From the cell containing the given text, extract its center point as (x, y) coordinate. 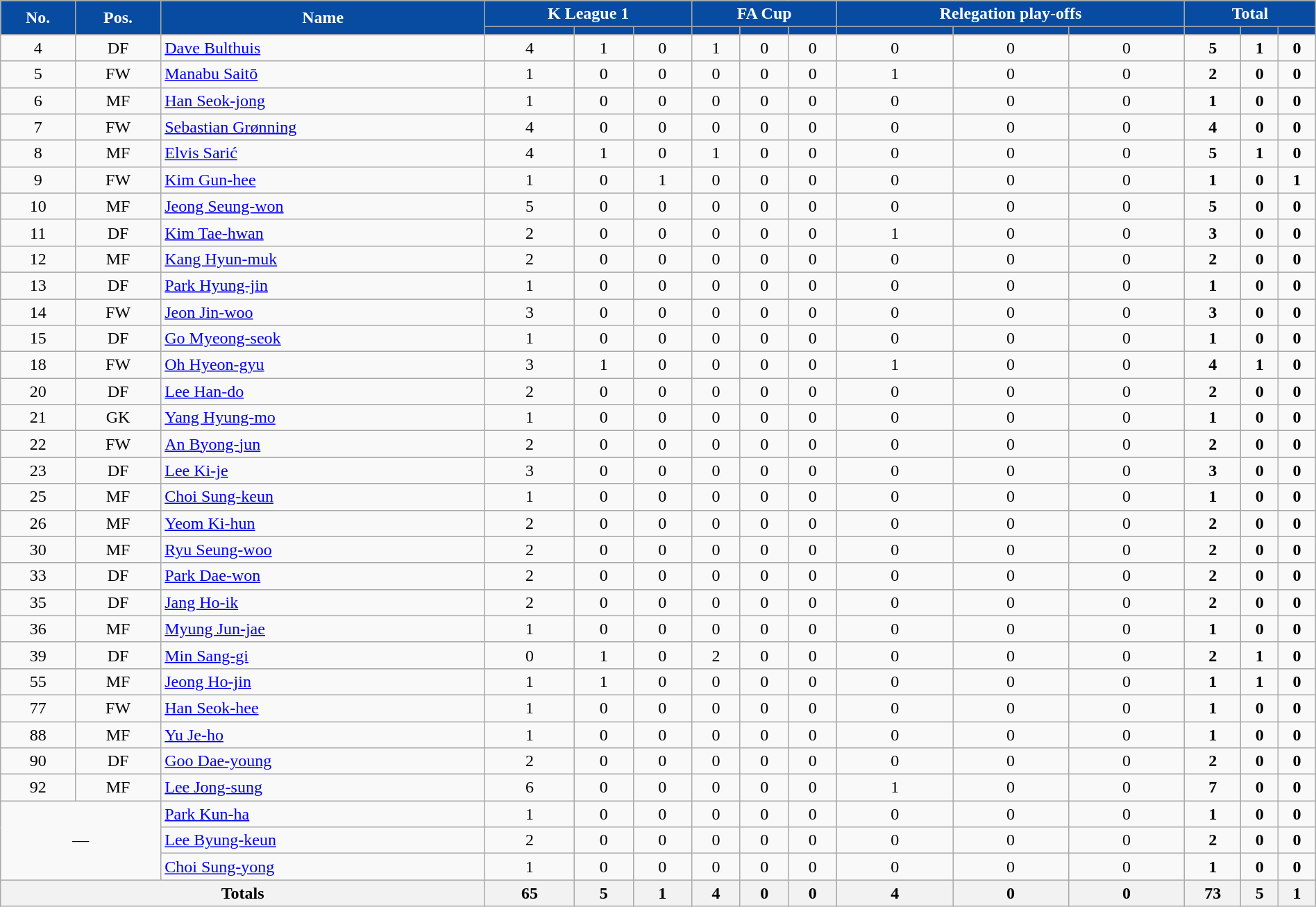
55 (38, 681)
No. (38, 18)
Pos. (118, 18)
Name (323, 18)
15 (38, 339)
Jeong Ho-jin (323, 681)
73 (1213, 893)
21 (38, 418)
Park Hyung-jin (323, 285)
14 (38, 312)
26 (38, 523)
— (81, 840)
Goo Dae-young (323, 761)
Park Dae-won (323, 576)
18 (38, 365)
39 (38, 655)
Ryu Seung-woo (323, 550)
25 (38, 497)
Jeong Seung-won (323, 206)
Go Myeong-seok (323, 339)
30 (38, 550)
Myung Jun-jae (323, 629)
90 (38, 761)
20 (38, 391)
Lee Byung-keun (323, 840)
Kang Hyun-muk (323, 259)
36 (38, 629)
Park Kun-ha (323, 814)
Yeom Ki-hun (323, 523)
88 (38, 735)
Kim Gun-hee (323, 180)
Choi Sung-keun (323, 497)
Min Sang-gi (323, 655)
8 (38, 153)
35 (38, 602)
Oh Hyeon-gyu (323, 365)
13 (38, 285)
Choi Sung-yong (323, 867)
22 (38, 444)
Total (1251, 14)
33 (38, 576)
Han Seok-jong (323, 101)
Lee Han-do (323, 391)
Kim Tae-hwan (323, 232)
Totals (243, 893)
Relegation play-offs (1011, 14)
FA Cup (765, 14)
10 (38, 206)
12 (38, 259)
Jang Ho-ik (323, 602)
Manabu Saitō (323, 74)
Sebastian Grønning (323, 127)
9 (38, 180)
An Byong-jun (323, 444)
Lee Jong-sung (323, 788)
GK (118, 418)
Yang Hyung-mo (323, 418)
Jeon Jin-woo (323, 312)
Lee Ki-je (323, 471)
77 (38, 708)
92 (38, 788)
23 (38, 471)
11 (38, 232)
Han Seok-hee (323, 708)
Elvis Sarić (323, 153)
Yu Je-ho (323, 735)
65 (530, 893)
Dave Bulthuis (323, 48)
K League 1 (589, 14)
